Identify which cell holds the provided text, then report its [x, y] central coordinate. 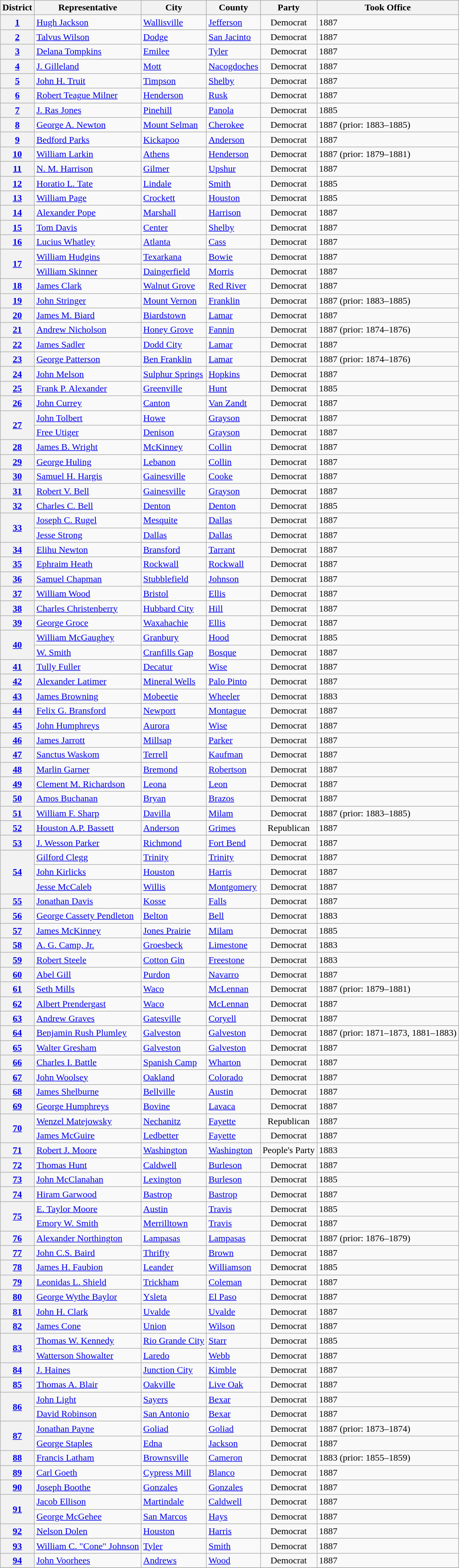
93 [17, 1546]
San Marcos [174, 1516]
21 [17, 330]
Blanco [234, 1473]
Denison [174, 433]
82 [17, 1326]
94 [17, 1560]
George McGehee [88, 1516]
Webb [234, 1355]
47 [17, 755]
Trickham [174, 1282]
18 [17, 286]
2 [17, 37]
Kickapoo [174, 139]
83 [17, 1348]
81 [17, 1311]
Harrison [234, 213]
Abel Gill [88, 975]
Jonathan Payne [88, 1429]
E. Taylor Moore [88, 1209]
Tully Fuller [88, 667]
William Page [88, 198]
41 [17, 667]
Bowie [234, 257]
Cooke [234, 476]
Wharton [234, 1062]
14 [17, 213]
Johnson [234, 579]
Robert J. Moore [88, 1150]
Andrew Nicholson [88, 330]
Athens [174, 154]
James Jarrott [88, 740]
10 [17, 154]
61 [17, 989]
Hill [234, 608]
Thrifty [174, 1253]
Honey Grove [174, 330]
Decatur [174, 667]
23 [17, 359]
Spanish Camp [174, 1062]
Granbury [174, 637]
Jones Prairie [174, 931]
Tarrant [234, 550]
Francis Latham [88, 1458]
Brownsville [174, 1458]
77 [17, 1253]
5 [17, 81]
City [174, 8]
Pinehill [174, 110]
20 [17, 315]
James Browning [88, 696]
19 [17, 301]
24 [17, 374]
25 [17, 388]
Bryan [174, 799]
Took Office [388, 8]
Terrell [174, 755]
43 [17, 696]
George Patterson [88, 359]
33 [17, 528]
Alexander Pope [88, 213]
John Light [88, 1399]
Atlanta [174, 242]
Jefferson [234, 22]
Mount Vernon [174, 301]
Representative [88, 8]
James M. Biard [88, 315]
72 [17, 1165]
56 [17, 916]
Wheeler [234, 696]
Van Zandt [234, 403]
Belton [174, 916]
Bellville [174, 1092]
Bransford [174, 550]
Rio Grande City [174, 1341]
8 [17, 125]
Groesbeck [174, 945]
George Huling [88, 462]
People's Party [289, 1150]
Willis [174, 886]
Ephraim Heath [88, 564]
W. Smith [88, 652]
Houston A.P. Bassett [88, 828]
Andrews [174, 1560]
Richmond [174, 843]
Lavaca [234, 1106]
N. M. Harrison [88, 169]
James H. Faubion [88, 1267]
28 [17, 447]
Merrilltown [174, 1224]
Samuel Chapman [88, 579]
Montgomery [234, 886]
38 [17, 608]
Jesse McCaleb [88, 886]
John Humphreys [88, 725]
75 [17, 1216]
Hubbard City [174, 608]
Martindale [174, 1502]
Kaufman [234, 755]
J. Ras Jones [88, 110]
Walter Gresham [88, 1048]
Montague [234, 711]
Free Utiger [88, 433]
Robert Teague Milner [88, 95]
88 [17, 1458]
William Larkin [88, 154]
Thomas W. Kennedy [88, 1341]
George Wythe Baylor [88, 1297]
1 [17, 22]
35 [17, 564]
34 [17, 550]
Nechanitz [174, 1121]
Waxahachie [174, 623]
80 [17, 1297]
Nelson Dolen [88, 1531]
Jesse Strong [88, 535]
Talvus Wilson [88, 37]
John H. Clark [88, 1311]
Mount Selman [174, 125]
Mott [174, 66]
Millsap [174, 740]
Emilee [174, 52]
Felix G. Bransford [88, 711]
29 [17, 462]
George A. Newton [88, 125]
George Cassety Pendleton [88, 916]
Brazos [234, 799]
Frank P. Alexander [88, 388]
El Paso [234, 1297]
Live Oak [234, 1385]
J. Wesson Parker [88, 843]
44 [17, 711]
Bedford Parks [88, 139]
1887 (prior: 1873–1874) [388, 1429]
J. Haines [88, 1370]
59 [17, 960]
Panola [234, 110]
James B. Wright [88, 447]
Edna [174, 1443]
Rusk [234, 95]
Amos Buchanan [88, 799]
Hunt [234, 388]
Joseph C. Rugel [88, 520]
Hood [234, 637]
Robert V. Bell [88, 491]
62 [17, 1004]
Bremond [174, 769]
John Woolsey [88, 1077]
Greenville [174, 388]
Robertson [234, 769]
James Shelburne [88, 1092]
30 [17, 476]
Bovine [174, 1106]
Robert Steele [88, 960]
Canton [174, 403]
Hiram Garwood [88, 1194]
Coleman [234, 1282]
Thomas Hunt [88, 1165]
Cass [234, 242]
James McGuire [88, 1136]
Gilford Clegg [88, 857]
John Kirlicks [88, 872]
42 [17, 682]
John C.S. Baird [88, 1253]
Mineral Wells [174, 682]
Oakville [174, 1385]
George Groce [88, 623]
Cranfills Gap [174, 652]
William McGaughey [88, 637]
Fannin [234, 330]
78 [17, 1267]
26 [17, 403]
Hopkins [234, 374]
Timpson [174, 81]
Watterson Showalter [88, 1355]
Dodge [174, 37]
13 [17, 198]
Grimes [234, 828]
Gatesville [174, 1018]
Williamson [234, 1267]
67 [17, 1077]
John Stringer [88, 301]
William F. Sharp [88, 813]
51 [17, 813]
Cherokee [234, 125]
Palo Pinto [234, 682]
74 [17, 1194]
53 [17, 843]
45 [17, 725]
27 [17, 425]
86 [17, 1407]
65 [17, 1048]
22 [17, 344]
9 [17, 139]
70 [17, 1128]
San Jacinto [234, 37]
Purdon [174, 975]
San Antonio [174, 1414]
County [234, 8]
Joseph Boothe [88, 1487]
66 [17, 1062]
55 [17, 901]
William Skinner [88, 271]
Charles C. Bell [88, 506]
90 [17, 1487]
37 [17, 593]
Emory W. Smith [88, 1224]
Fort Bend [234, 843]
Coryell [234, 1018]
John H. Truit [88, 81]
69 [17, 1106]
Leon [234, 784]
7 [17, 110]
15 [17, 227]
Lebanon [174, 462]
11 [17, 169]
79 [17, 1282]
Hays [234, 1516]
Cotton Gin [174, 960]
60 [17, 975]
Charles I. Battle [88, 1062]
Freestone [234, 960]
Center [174, 227]
Sulphur Springs [174, 374]
Jacob Ellison [88, 1502]
John Tolbert [88, 418]
McKinney [174, 447]
4 [17, 66]
Stubblefield [174, 579]
J. Gilleland [88, 66]
Oakland [174, 1077]
40 [17, 645]
Nacogdoches [234, 66]
Biardstown [174, 315]
Thomas A. Blair [88, 1385]
Horatio L. Tate [88, 184]
William C. "Cone" Johnson [88, 1546]
Benjamin Rush Plumley [88, 1033]
3 [17, 52]
71 [17, 1150]
Aurora [174, 725]
Tom Davis [88, 227]
Clement M. Richardson [88, 784]
Kimble [234, 1370]
Texarkana [174, 257]
Ledbetter [174, 1136]
Leona [174, 784]
Navarro [234, 975]
6 [17, 95]
Bell [234, 916]
Ysleta [174, 1297]
Bristol [174, 593]
32 [17, 506]
16 [17, 242]
Sanctus Waskom [88, 755]
64 [17, 1033]
12 [17, 184]
50 [17, 799]
Daingerfield [174, 271]
Party [289, 8]
James McKinney [88, 931]
John Voorhees [88, 1560]
Lexington [174, 1180]
Junction City [174, 1370]
46 [17, 740]
Limestone [234, 945]
District [17, 8]
Marlin Garner [88, 769]
Franklin [234, 301]
Falls [234, 901]
52 [17, 828]
1883 (prior: 1855–1859) [388, 1458]
Crockett [174, 198]
Sayers [174, 1399]
Alexander Northington [88, 1238]
76 [17, 1238]
William Wood [88, 593]
Elihu Newton [88, 550]
David Robinson [88, 1414]
Gilmer [174, 169]
85 [17, 1385]
John Melson [88, 374]
Leander [174, 1267]
Brown [234, 1253]
Colorado [234, 1077]
Ben Franklin [174, 359]
89 [17, 1473]
Newport [174, 711]
Davilla [174, 813]
Samuel H. Hargis [88, 476]
John McClanahan [88, 1180]
1887 (prior: 1876–1879) [388, 1238]
Morris [234, 271]
17 [17, 264]
Kosse [174, 901]
Alexander Latimer [88, 682]
James Cone [88, 1326]
Parker [234, 740]
A. G. Camp, Jr. [88, 945]
48 [17, 769]
63 [17, 1018]
Dodd City [174, 344]
54 [17, 872]
George Humphreys [88, 1106]
68 [17, 1092]
Cypress Mill [174, 1473]
James Clark [88, 286]
Delana Tompkins [88, 52]
Upshur [234, 169]
Bosque [234, 652]
73 [17, 1180]
Walnut Grove [174, 286]
Albert Prendergast [88, 1004]
31 [17, 491]
Cameron [234, 1458]
Union [174, 1326]
Marshall [174, 213]
Leonidas L. Shield [88, 1282]
91 [17, 1509]
Jonathan Davis [88, 901]
James Sadler [88, 344]
39 [17, 623]
Laredo [174, 1355]
87 [17, 1436]
Mesquite [174, 520]
Howe [174, 418]
Wood [234, 1560]
Andrew Graves [88, 1018]
84 [17, 1370]
Hugh Jackson [88, 22]
John Currey [88, 403]
Red River [234, 286]
92 [17, 1531]
William Hudgins [88, 257]
Wilson [234, 1326]
58 [17, 945]
49 [17, 784]
Mobeetie [174, 696]
57 [17, 931]
Wallisville [174, 22]
Wenzel Matejowsky [88, 1121]
Carl Goeth [88, 1473]
Lindale [174, 184]
1887 (prior: 1871–1873, 1881–1883) [388, 1033]
Lucius Whatley [88, 242]
Charles Christenberry [88, 608]
George Staples [88, 1443]
36 [17, 579]
Seth Mills [88, 989]
Starr [234, 1341]
Jackson [234, 1443]
